Output the [X, Y] coordinate of the center of the cell containing the given text.  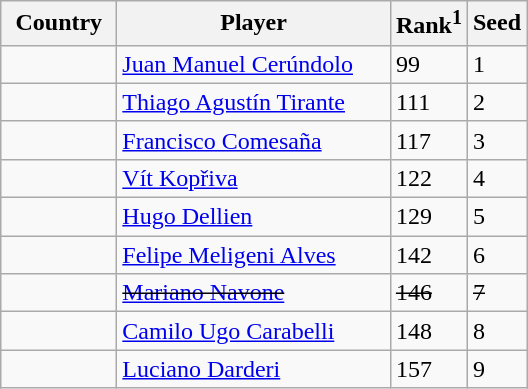
1 [496, 64]
6 [496, 255]
142 [428, 255]
Rank1 [428, 24]
Felipe Meligeni Alves [254, 255]
Player [254, 24]
Mariano Navone [254, 293]
2 [496, 102]
5 [496, 217]
Country [59, 24]
Francisco Comesaña [254, 140]
Hugo Dellien [254, 217]
111 [428, 102]
157 [428, 369]
129 [428, 217]
Seed [496, 24]
Luciano Darderi [254, 369]
Camilo Ugo Carabelli [254, 331]
3 [496, 140]
Juan Manuel Cerúndolo [254, 64]
146 [428, 293]
99 [428, 64]
117 [428, 140]
4 [496, 178]
Vít Kopřiva [254, 178]
Thiago Agustín Tirante [254, 102]
122 [428, 178]
8 [496, 331]
148 [428, 331]
7 [496, 293]
9 [496, 369]
